Return the (x, y) coordinate for the center point of the cell that contains the specified text.  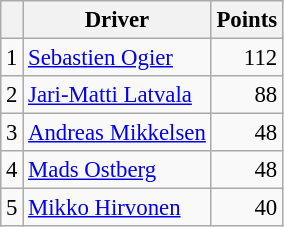
Sebastien Ogier (117, 58)
40 (246, 208)
5 (12, 208)
Points (246, 20)
Mikko Hirvonen (117, 208)
Andreas Mikkelsen (117, 133)
Driver (117, 20)
2 (12, 95)
4 (12, 170)
Mads Ostberg (117, 170)
1 (12, 58)
Jari-Matti Latvala (117, 95)
3 (12, 133)
112 (246, 58)
88 (246, 95)
